Find where the given text appears and provide that cell's center as [x, y] coordinate. 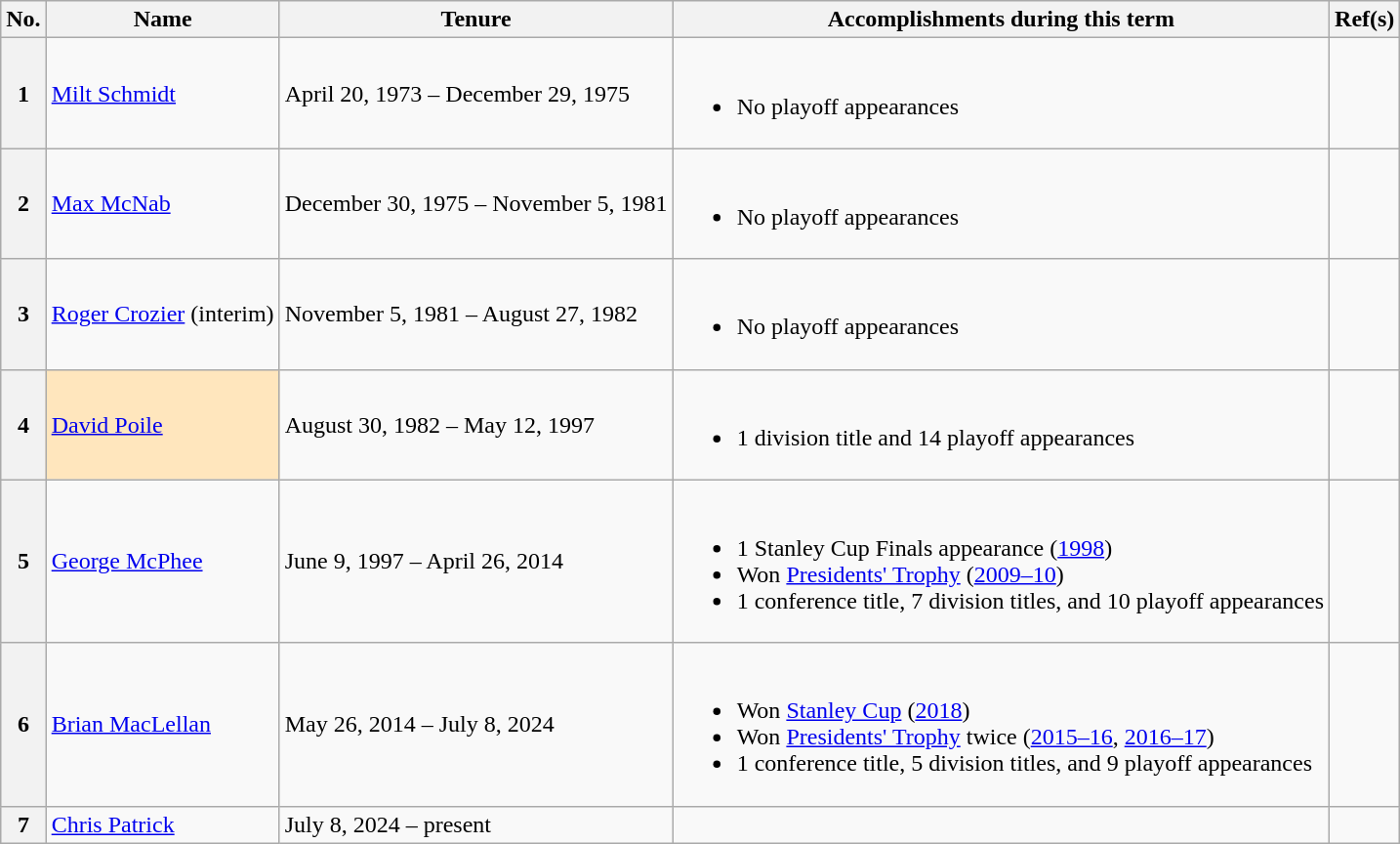
David Poile [162, 424]
Ref(s) [1365, 20]
August 30, 1982 – May 12, 1997 [476, 424]
Brian MacLellan [162, 725]
Tenure [476, 20]
7 [23, 824]
1 [23, 94]
Max McNab [162, 203]
July 8, 2024 – present [476, 824]
November 5, 1981 – August 27, 1982 [476, 315]
April 20, 1973 – December 29, 1975 [476, 94]
4 [23, 424]
Milt Schmidt [162, 94]
Chris Patrick [162, 824]
May 26, 2014 – July 8, 2024 [476, 725]
Accomplishments during this term [1001, 20]
1 Stanley Cup Finals appearance (1998)Won Presidents' Trophy (2009–10)1 conference title, 7 division titles, and 10 playoff appearances [1001, 561]
June 9, 1997 – April 26, 2014 [476, 561]
1 division title and 14 playoff appearances [1001, 424]
No. [23, 20]
Name [162, 20]
Roger Crozier (interim) [162, 315]
December 30, 1975 – November 5, 1981 [476, 203]
Won Stanley Cup (2018)Won Presidents' Trophy twice (2015–16, 2016–17)1 conference title, 5 division titles, and 9 playoff appearances [1001, 725]
3 [23, 315]
2 [23, 203]
5 [23, 561]
George McPhee [162, 561]
6 [23, 725]
